Scan for the cell matching the given text and deliver its (X, Y) coordinate at center. 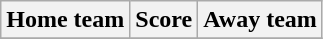
Away team (260, 20)
Score (164, 20)
Home team (66, 20)
